Pinpoint the cell where the given text exists, returning its (x, y) midpoint coordinate. 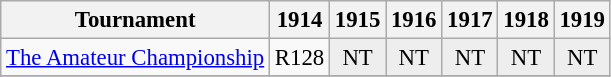
1917 (470, 20)
1916 (414, 20)
1918 (526, 20)
The Amateur Championship (136, 58)
1914 (300, 20)
Tournament (136, 20)
1915 (357, 20)
1919 (582, 20)
R128 (300, 58)
